Locate the cell with the specified text and output its (x, y) center coordinate. 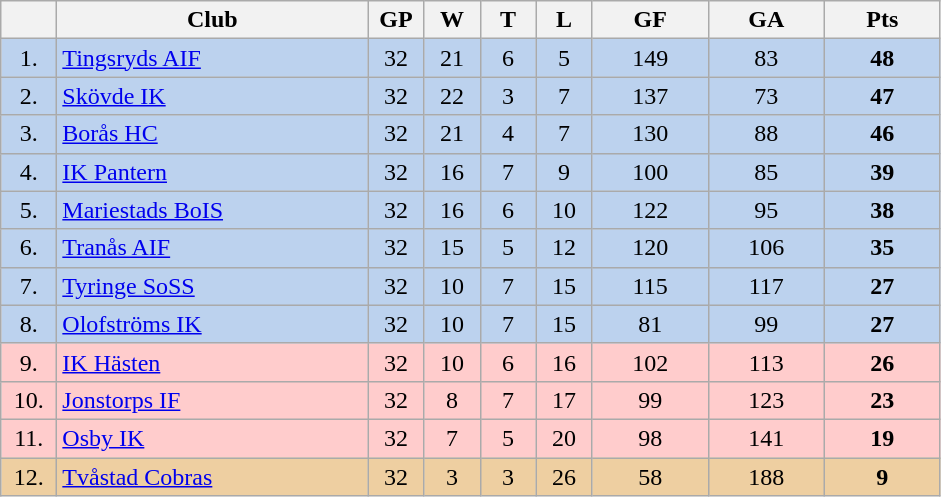
39 (882, 172)
4 (508, 134)
Mariestads BoIS (212, 210)
35 (882, 248)
120 (650, 248)
23 (882, 400)
17 (564, 400)
Tranås AIF (212, 248)
83 (766, 58)
W (452, 20)
48 (882, 58)
102 (650, 362)
5. (29, 210)
IK Hästen (212, 362)
137 (650, 96)
Jonstorps IF (212, 400)
2. (29, 96)
117 (766, 286)
Tvåstad Cobras (212, 477)
95 (766, 210)
4. (29, 172)
L (564, 20)
106 (766, 248)
85 (766, 172)
7. (29, 286)
GA (766, 20)
81 (650, 324)
149 (650, 58)
1. (29, 58)
GF (650, 20)
98 (650, 438)
Borås HC (212, 134)
Tyringe SoSS (212, 286)
46 (882, 134)
Skövde IK (212, 96)
88 (766, 134)
T (508, 20)
8. (29, 324)
Osby IK (212, 438)
47 (882, 96)
19 (882, 438)
38 (882, 210)
Club (212, 20)
12. (29, 477)
113 (766, 362)
Pts (882, 20)
GP (396, 20)
123 (766, 400)
Olofströms IK (212, 324)
10. (29, 400)
141 (766, 438)
100 (650, 172)
6. (29, 248)
Tingsryds AIF (212, 58)
22 (452, 96)
188 (766, 477)
122 (650, 210)
58 (650, 477)
12 (564, 248)
115 (650, 286)
20 (564, 438)
11. (29, 438)
3. (29, 134)
9. (29, 362)
8 (452, 400)
IK Pantern (212, 172)
73 (766, 96)
130 (650, 134)
